Pinpoint the cell where the given text exists, returning its [x, y] midpoint coordinate. 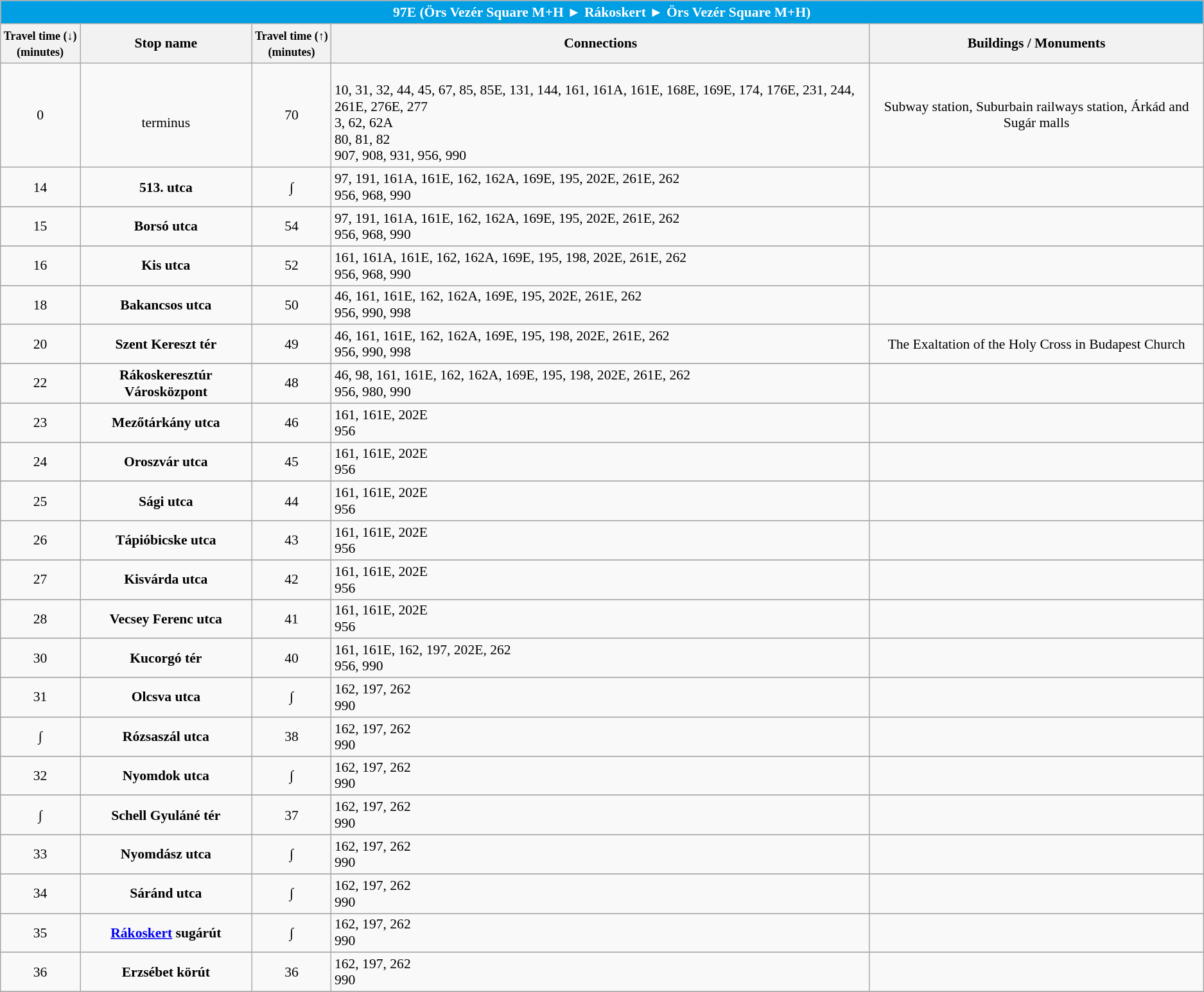
Szent Kereszt tér [166, 344]
Kucorgó tér [166, 659]
35 [40, 932]
Nyomdok utca [166, 776]
34 [40, 894]
14 [40, 187]
161, 161A, 161E, 162, 162A, 169E, 195, 198, 202E, 261E, 262 956, 968, 990 [601, 266]
161, 161E, 162, 197, 202E, 262 956, 990 [601, 659]
Vecsey Ferenc utca [166, 619]
70 [292, 116]
Sági utca [166, 501]
0 [40, 116]
Tápióbicske utca [166, 541]
Travel time (↑)(minutes) [292, 44]
Schell Gyuláné tér [166, 815]
Rákoskert sugárút [166, 932]
42 [292, 579]
Connections [601, 44]
41 [292, 619]
33 [40, 854]
37 [292, 815]
40 [292, 659]
Buildings / Monuments [1036, 44]
44 [292, 501]
45 [292, 462]
46, 98, 161, 161E, 162, 162A, 169E, 195, 198, 202E, 261E, 262 956, 980, 990 [601, 384]
Rákoskeresztúr Városközpont [166, 384]
20 [40, 344]
Stop name [166, 44]
97E (Örs Vezér Square M+H ► Rákoskert ► Örs Vezér Square M+H) [602, 12]
Subway station, Suburbain railways station, Árkád and Sugár malls [1036, 116]
23 [40, 422]
16 [40, 266]
terminus [166, 116]
46, 161, 161E, 162, 162A, 169E, 195, 202E, 261E, 262 956, 990, 998 [601, 304]
49 [292, 344]
22 [40, 384]
Oroszvár utca [166, 462]
Travel time (↓)(minutes) [40, 44]
48 [292, 384]
Nyomdász utca [166, 854]
27 [40, 579]
The Exaltation of the Holy Cross in Budapest Church [1036, 344]
52 [292, 266]
38 [292, 737]
26 [40, 541]
Sáránd utca [166, 894]
30 [40, 659]
Kis utca [166, 266]
Bakancsos utca [166, 304]
Rózsaszál utca [166, 737]
18 [40, 304]
Erzsébet körút [166, 972]
24 [40, 462]
43 [292, 541]
Mezőtárkány utca [166, 422]
Kisvárda utca [166, 579]
15 [40, 226]
Olcsva utca [166, 697]
50 [292, 304]
Borsó utca [166, 226]
54 [292, 226]
31 [40, 697]
513. utca [166, 187]
32 [40, 776]
46 [292, 422]
28 [40, 619]
46, 161, 161E, 162, 162A, 169E, 195, 198, 202E, 261E, 262 956, 990, 998 [601, 344]
25 [40, 501]
